For the text-containing cell, return its midpoint in [X, Y] coordinate format. 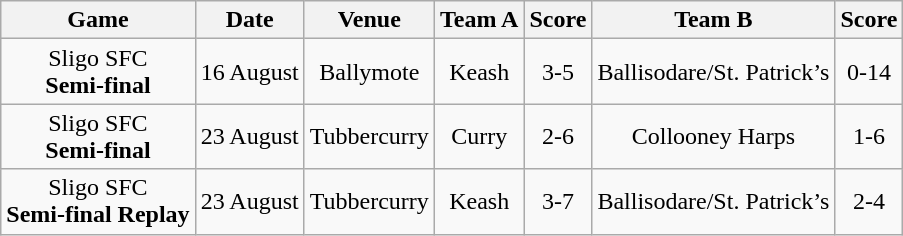
1-6 [869, 136]
Ballymote [369, 72]
2-4 [869, 202]
Team A [479, 20]
0-14 [869, 72]
Team B [714, 20]
2-6 [558, 136]
Date [250, 20]
Curry [479, 136]
Collooney Harps [714, 136]
3-5 [558, 72]
Sligo SFCSemi-final Replay [98, 202]
3-7 [558, 202]
Venue [369, 20]
Game [98, 20]
16 August [250, 72]
